Capture the cell that displays the provided text and extract its (X, Y) central coordinate. 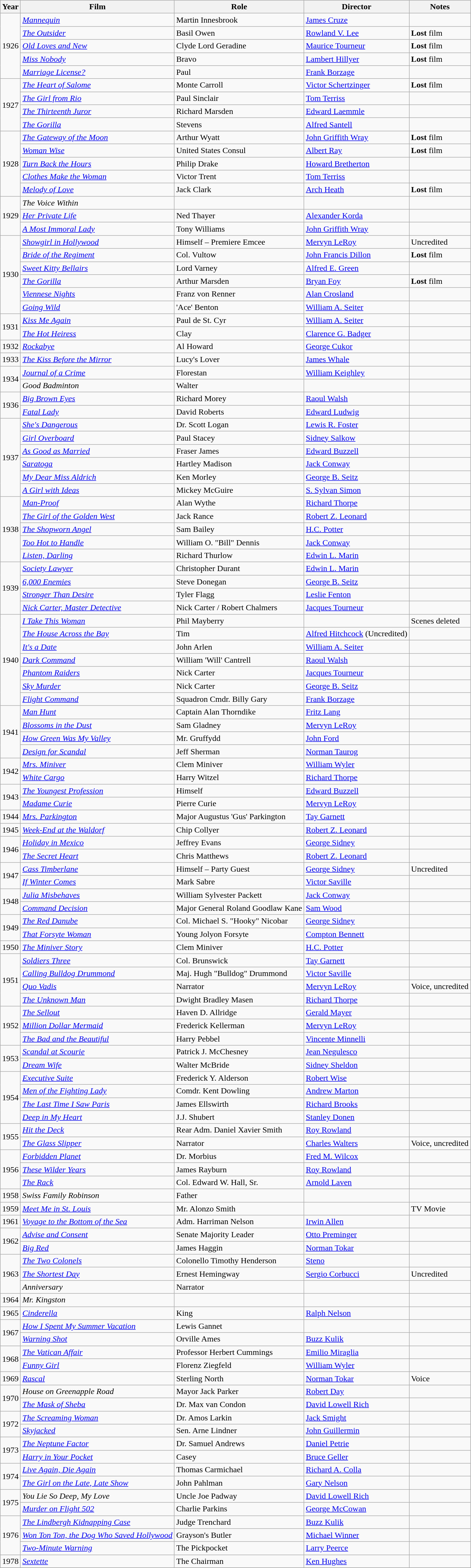
Himself (239, 790)
Sterling North (239, 1378)
Al Howard (239, 346)
A Most Immoral Lady (97, 229)
1941 (10, 732)
Executive Suite (97, 1078)
Jeff Sherman (239, 751)
Walter McBride (239, 1065)
Major Augustus 'Gus' Parkington (239, 817)
James Haggin (239, 1248)
1946 (10, 849)
Man-Proof (97, 503)
The Shortest Day (97, 1274)
Arthur Wyatt (239, 137)
Pierre Curie (239, 804)
The Two Colonels (97, 1261)
Leslie Fenton (357, 595)
White Cargo (97, 777)
Christopher Durant (239, 568)
Walter (239, 386)
Voyage to the Bottom of the Sea (97, 1222)
Big Brown Eyes (97, 399)
Good Badminton (97, 386)
Sextette (97, 1561)
The Outsider (97, 33)
Mrs. Miniver (97, 764)
Dr. Scott Logan (239, 425)
Judge Trenchard (239, 1522)
Orville Ames (239, 1339)
Mrs. Parkington (97, 817)
Victor Trent (239, 177)
Flight Command (97, 699)
Frederick Y. Alderson (239, 1078)
Sweet Kitty Bellairs (97, 268)
Sam Gladney (239, 725)
1964 (10, 1300)
Basil Owen (239, 33)
1949 (10, 928)
Chris Matthews (239, 856)
James Ellswirth (239, 1104)
William Sylvester Packett (239, 895)
Miss Nobody (97, 59)
Calling Bulldog Drummond (97, 973)
6,000 Enemies (97, 582)
Jean Negulesco (357, 1052)
Her Private Life (97, 216)
Quo Vadis (97, 986)
Major General Roland Goodlaw Kane (239, 908)
Bride of the Regiment (97, 255)
The Kiss Before the Mirror (97, 359)
Otto Preminger (357, 1235)
Harry in Your Pocket (97, 1457)
Maj. Hugh "Bulldog" Drummond (239, 973)
The Chairman (239, 1561)
Cass Timberlane (97, 869)
1965 (10, 1313)
Dark Command (97, 660)
Paul Stacey (239, 438)
1940 (10, 660)
The Gateway of the Moon (97, 137)
1978 (10, 1561)
1975 (10, 1502)
Soldiers Three (97, 960)
Alexander Korda (357, 216)
1939 (10, 588)
Sen. Arne Lindner (239, 1431)
Cinderella (97, 1313)
Lewis Gannet (239, 1326)
Father (239, 1195)
John Pahlman (239, 1483)
1943 (10, 797)
It's a Date (97, 647)
Richard Morey (239, 399)
Dr. Max van Condon (239, 1404)
Stevens (239, 124)
Old Loves and New (97, 46)
Alfred Santell (357, 124)
As Good as Married (97, 451)
Florestan (239, 372)
The Neptune Factor (97, 1444)
1953 (10, 1058)
Steve Donegan (239, 582)
Skyjacked (97, 1431)
Haven D. Allridge (239, 1013)
Tony Williams (239, 229)
Deep in My Heart (97, 1117)
Rear Adm. Daniel Xavier Smith (239, 1130)
House on Greenapple Road (97, 1391)
I Take This Woman (97, 621)
The Red Danube (97, 921)
Hit the Deck (97, 1130)
Melody of Love (97, 190)
Larry Peerce (357, 1548)
Jack Rance (239, 516)
The Shopworn Angel (97, 529)
S. Sylvan Simon (357, 490)
1962 (10, 1241)
Franz von Renner (239, 294)
John Ford (357, 738)
1955 (10, 1137)
Col. Vultow (239, 255)
Funny Girl (97, 1365)
Alfred Hitchcock (Uncredited) (357, 634)
Going Wild (97, 307)
Richard A. Colla (357, 1470)
Captain Alan Thorndike (239, 712)
Ralph Nelson (357, 1313)
Anniversary (97, 1287)
The Thirteenth Juror (97, 111)
Command Decision (97, 908)
Charlie Parkins (239, 1509)
George Cukor (357, 346)
Phil Mayberry (239, 621)
1963 (10, 1274)
Howard Bretherton (357, 164)
Jack Smight (357, 1418)
Ernest Hemingway (239, 1274)
Jeffrey Evans (239, 843)
Two-Minute Warning (97, 1548)
Stanley Donen (357, 1117)
1927 (10, 105)
Sky Murder (97, 686)
Florenz Ziegfeld (239, 1365)
Rockabye (97, 346)
Paul de St. Cyr (239, 320)
Film (97, 7)
Week-End at the Waldorf (97, 830)
Harry Pebbel (239, 1039)
Murder on Flight 502 (97, 1509)
Senate Majority Leader (239, 1235)
Jack Clark (239, 190)
Journal of a Crime (97, 372)
1948 (10, 902)
Andrew Marton (357, 1091)
The Bad and the Beautiful (97, 1039)
1934 (10, 379)
1970 (10, 1398)
Voice (440, 1378)
Dr. Morbius (239, 1156)
Phantom Raiders (97, 673)
Irwin Allen (357, 1222)
Arch Heath (357, 190)
Col. Michael S. "Hooky" Nicobar (239, 921)
1945 (10, 830)
James Whale (357, 359)
'Ace' Benton (239, 307)
Alfred E. Green (357, 268)
How I Spent My Summer Vacation (97, 1326)
Live Again, Die Again (97, 1470)
1952 (10, 1026)
William Keighley (357, 372)
1944 (10, 817)
Holiday in Mexico (97, 843)
The Lindbergh Kidnapping Case (97, 1522)
James Cruze (357, 20)
Frederick Kellerman (239, 1026)
Notes (440, 7)
Million Dollar Mermaid (97, 1026)
1930 (10, 275)
Robert Day (357, 1391)
The Heart of Salome (97, 85)
Fatal Lady (97, 412)
Sidney Salkow (357, 438)
Madame Curie (97, 804)
Dwight Bradley Masen (239, 1000)
Clarence G. Badger (357, 333)
The Screaming Woman (97, 1418)
Society Lawyer (97, 568)
1967 (10, 1333)
1937 (10, 457)
Steno (357, 1261)
Showgirl in Hollywood (97, 242)
Alan Crosland (357, 294)
The Girl of the Golden West (97, 516)
Fred M. Wilcox (357, 1156)
Arthur Marsden (239, 281)
Paul Sinclair (239, 98)
The Hot Heiress (97, 333)
Hartley Madison (239, 464)
Lewis R. Foster (357, 425)
Year (10, 7)
Himself – Party Guest (239, 869)
Edward Ludwig (357, 412)
James Rayburn (239, 1169)
1932 (10, 346)
The Girl on the Late, Late Show (97, 1483)
1926 (10, 46)
Swiss Family Robinson (97, 1195)
1933 (10, 359)
Ken Hughes (357, 1561)
Sergio Corbucci (357, 1274)
Blossoms in the Dust (97, 725)
1931 (10, 327)
Vincente Minnelli (357, 1039)
Sam Bailey (239, 529)
John Francis Dillon (357, 255)
Won Ton Ton, the Dog Who Saved Hollywood (97, 1535)
1942 (10, 771)
Rowland V. Lee (357, 33)
1938 (10, 529)
1969 (10, 1378)
She's Dangerous (97, 425)
Clyde Lord Geradine (239, 46)
TV Movie (440, 1208)
Bryan Foy (357, 281)
Sidney Sheldon (357, 1065)
Emilio Miraglia (357, 1352)
If Winter Comes (97, 882)
Clothes Make the Woman (97, 177)
Richard Brooks (357, 1104)
1968 (10, 1359)
Comdr. Kent Dowling (239, 1091)
Patrick J. McChesney (239, 1052)
A Girl with Ideas (97, 490)
Maurice Tourneur (357, 46)
Bravo (239, 59)
Ken Morley (239, 477)
Dr. Samuel Andrews (239, 1444)
Colonello Timothy Henderson (239, 1261)
Role (239, 7)
Grayson's Butler (239, 1535)
Richard Thurlow (239, 555)
The Vatican Affair (97, 1352)
Sam Wood (357, 908)
Uncle Joe Padway (239, 1496)
The Rack (97, 1182)
George McCowan (357, 1509)
Mannequin (97, 20)
1929 (10, 216)
Robert Wise (357, 1078)
Mr. Gruffydd (239, 738)
Director (357, 7)
Mayor Jack Parker (239, 1391)
Squadron Cmdr. Billy Gary (239, 699)
Too Hot to Handle (97, 542)
The Youngest Profession (97, 790)
The Miniver Story (97, 947)
Alan Wythe (239, 503)
1973 (10, 1450)
How Green Was My Valley (97, 738)
John Guillermin (357, 1431)
Col. Edward W. Hall, Sr. (239, 1182)
Paul (239, 72)
William O. "Bill" Dennis (239, 542)
Mr. Kingston (97, 1300)
Gary Nelson (357, 1483)
Big Red (97, 1248)
Philip Drake (239, 164)
Arnold Laven (357, 1182)
Michael Winner (357, 1535)
Tyler Flagg (239, 595)
Men of the Fighting Lady (97, 1091)
Dr. Amos Larkin (239, 1418)
Harry Witzel (239, 777)
Ned Thayer (239, 216)
Monte Carroll (239, 85)
1972 (10, 1424)
Gerald Mayer (357, 1013)
Warning Shot (97, 1339)
Advise and Consent (97, 1235)
Meet Me in St. Louis (97, 1208)
Saratoga (97, 464)
1954 (10, 1097)
Martin Innesbrook (239, 20)
Chip Collyer (239, 830)
The Girl from Rio (97, 98)
Bruce Geller (357, 1457)
My Dear Miss Aldrich (97, 477)
Scandal at Scourie (97, 1052)
Young Jolyon Forsyte (239, 934)
Tim (239, 634)
Scenes deleted (440, 621)
Dream Wife (97, 1065)
1928 (10, 163)
The Secret Heart (97, 856)
Mark Sabre (239, 882)
1958 (10, 1195)
David Roberts (239, 412)
Nick Carter, Master Detective (97, 608)
That Forsyte Woman (97, 934)
1950 (10, 947)
Listen, Darling (97, 555)
Woman Wise (97, 150)
1961 (10, 1222)
Albert Ray (357, 150)
Fraser James (239, 451)
The Pickpocket (239, 1548)
Nick Carter / Robert Chalmers (239, 608)
Victor Schertzinger (357, 85)
John Arlen (239, 647)
Compton Bennett (357, 934)
1936 (10, 405)
William 'Will' Cantrell (239, 660)
1974 (10, 1476)
Man Hunt (97, 712)
Turn Back the Hours (97, 164)
United States Consul (239, 150)
Richard Marsden (239, 111)
Kiss Me Again (97, 320)
Marriage License? (97, 72)
1951 (10, 980)
1976 (10, 1535)
Charles Walters (357, 1143)
Rascal (97, 1378)
Edward Laemmle (357, 111)
Stronger Than Desire (97, 595)
The Glass Slipper (97, 1143)
Mickey McGuire (239, 490)
Mr. Alonzo Smith (239, 1208)
Daniel Petrie (357, 1444)
Fritz Lang (357, 712)
1959 (10, 1208)
1947 (10, 875)
Himself – Premiere Emcee (239, 242)
Forbidden Planet (97, 1156)
You Lie So Deep, My Love (97, 1496)
Clay (239, 333)
Norman Taurog (357, 751)
The House Across the Bay (97, 634)
Viennese Nights (97, 294)
J.J. Shubert (239, 1117)
The Voice Within (97, 203)
Lambert Hillyer (357, 59)
Lucy's Lover (239, 359)
Casey (239, 1457)
Lord Varney (239, 268)
The Mask of Sheba (97, 1404)
Professor Herbert Cummings (239, 1352)
Design for Scandal (97, 751)
1956 (10, 1169)
The Unknown Man (97, 1000)
Thomas Carmichael (239, 1470)
Adm. Harriman Nelson (239, 1222)
Girl Overboard (97, 438)
These Wilder Years (97, 1169)
Julia Misbehaves (97, 895)
Col. Brunswick (239, 960)
The Sellout (97, 1013)
The Last Time I Saw Paris (97, 1104)
King (239, 1313)
